Extract the [x, y] coordinate from the center of the cell holding the provided text.  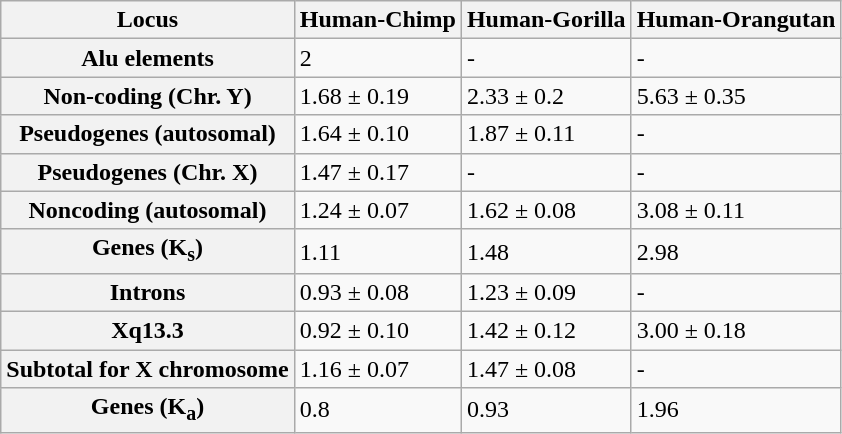
1.48 [546, 251]
Non-coding (Chr. Y) [148, 96]
1.42 ± 0.12 [546, 331]
Human-Orangutan [736, 20]
2 [378, 58]
3.08 ± 0.11 [736, 210]
1.64 ± 0.10 [378, 134]
1.47 ± 0.08 [546, 369]
5.63 ± 0.35 [736, 96]
1.96 [736, 410]
Pseudogenes (Chr. X) [148, 172]
Genes (Ka) [148, 410]
Human-Gorilla [546, 20]
1.11 [378, 251]
1.24 ± 0.07 [378, 210]
1.47 ± 0.17 [378, 172]
Human-Chimp [378, 20]
0.8 [378, 410]
Genes (Ks) [148, 251]
1.16 ± 0.07 [378, 369]
Xq13.3 [148, 331]
2.33 ± 0.2 [546, 96]
Pseudogenes (autosomal) [148, 134]
Locus [148, 20]
1.68 ± 0.19 [378, 96]
0.93 ± 0.08 [378, 292]
Noncoding (autosomal) [148, 210]
1.62 ± 0.08 [546, 210]
Alu elements [148, 58]
1.87 ± 0.11 [546, 134]
0.92 ± 0.10 [378, 331]
Introns [148, 292]
1.23 ± 0.09 [546, 292]
Subtotal for X chromosome [148, 369]
3.00 ± 0.18 [736, 331]
0.93 [546, 410]
2.98 [736, 251]
